Extract the [X, Y] coordinate from the center of the cell holding the provided text.  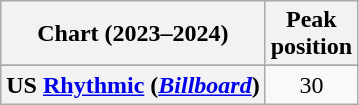
US Rhythmic (Billboard) [133, 85]
30 [311, 85]
Peakposition [311, 34]
Chart (2023–2024) [133, 34]
